Detect which cell encompasses the target text, then output its (x, y) center coordinate. 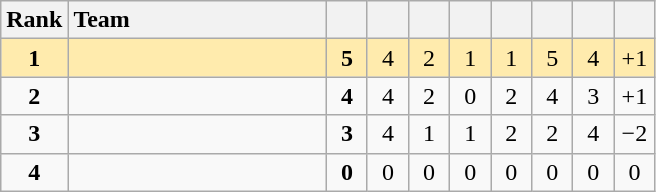
−2 (634, 134)
Team (198, 20)
Rank (34, 20)
